Detect which cell encompasses the target text, then output its [X, Y] center coordinate. 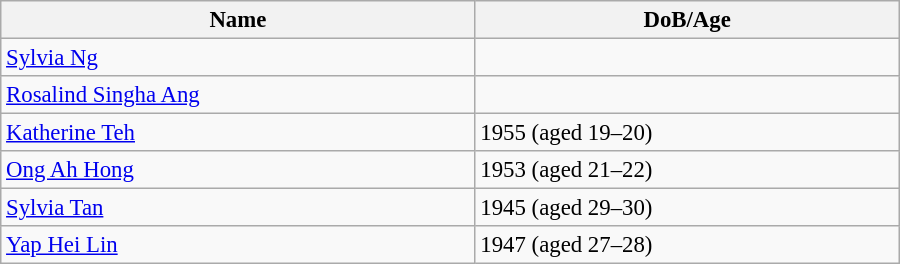
Rosalind Singha Ang [238, 95]
Katherine Teh [238, 133]
1953 (aged 21–22) [687, 170]
Sylvia Tan [238, 208]
1955 (aged 19–20) [687, 133]
Name [238, 20]
Yap Hei Lin [238, 245]
1947 (aged 27–28) [687, 245]
Ong Ah Hong [238, 170]
1945 (aged 29–30) [687, 208]
DoB/Age [687, 20]
Sylvia Ng [238, 58]
